Extract the (x, y) coordinate from the center of the cell holding the provided text.  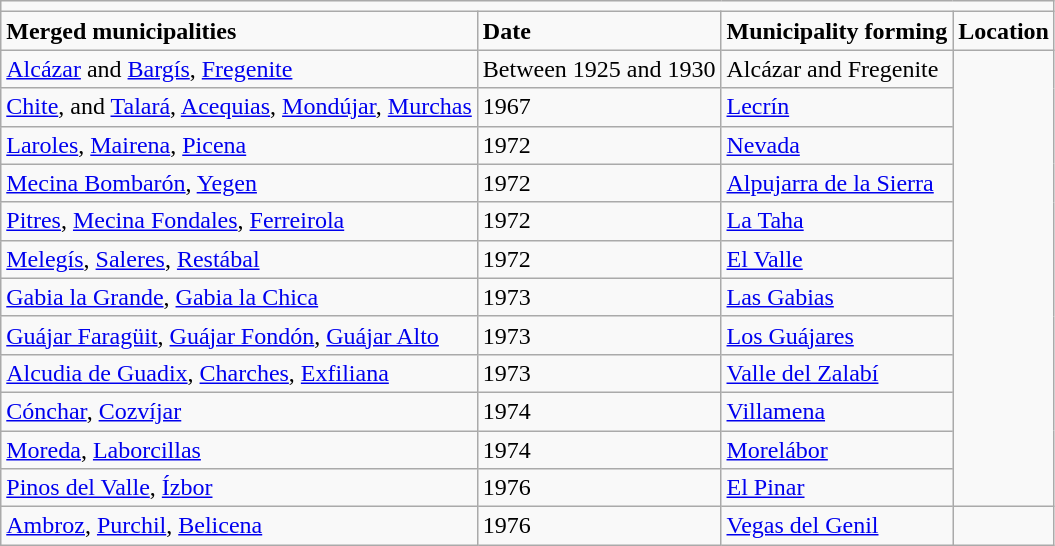
Pitres, Mecina Fondales, Ferreirola (240, 221)
Vegas del Genil (837, 526)
Date (599, 31)
Alpujarra de la Sierra (837, 183)
Nevada (837, 145)
Alcázar and Bargís, Fregenite (240, 69)
Between 1925 and 1930 (599, 69)
Laroles, Mairena, Picena (240, 145)
Pinos del Valle, Ízbor (240, 488)
Mecina Bombarón, Yegen (240, 183)
Las Gabias (837, 297)
El Pinar (837, 488)
Guájar Faragüit, Guájar Fondón, Guájar Alto (240, 335)
Ambroz, Purchil, Belicena (240, 526)
Los Guájares (837, 335)
Location (1004, 31)
El Valle (837, 259)
Melegís, Saleres, Restábal (240, 259)
Gabia la Grande, Gabia la Chica (240, 297)
Morelábor (837, 449)
Moreda, Laborcillas (240, 449)
Lecrín (837, 107)
Valle del Zalabí (837, 373)
Municipality forming (837, 31)
Villamena (837, 411)
1967 (599, 107)
Alcudia de Guadix, Charches, Exfiliana (240, 373)
Alcázar and Fregenite (837, 69)
La Taha (837, 221)
Cónchar, Cozvíjar (240, 411)
Merged municipalities (240, 31)
Chite, and Talará, Acequias, Mondújar, Murchas (240, 107)
